Scan for the cell matching the given text and deliver its (X, Y) coordinate at center. 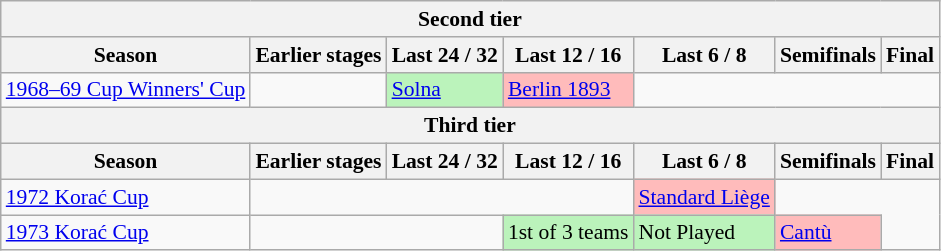
1968–69 Cup Winners' Cup (126, 90)
Third tier (470, 126)
Solna (445, 90)
Berlin 1893 (568, 90)
1972 Korać Cup (126, 197)
Second tier (470, 19)
1st of 3 teams (568, 233)
Cantù (828, 233)
Not Played (704, 233)
Standard Liège (704, 197)
1973 Korać Cup (126, 233)
